From the cell containing the given text, extract its center point as (x, y) coordinate. 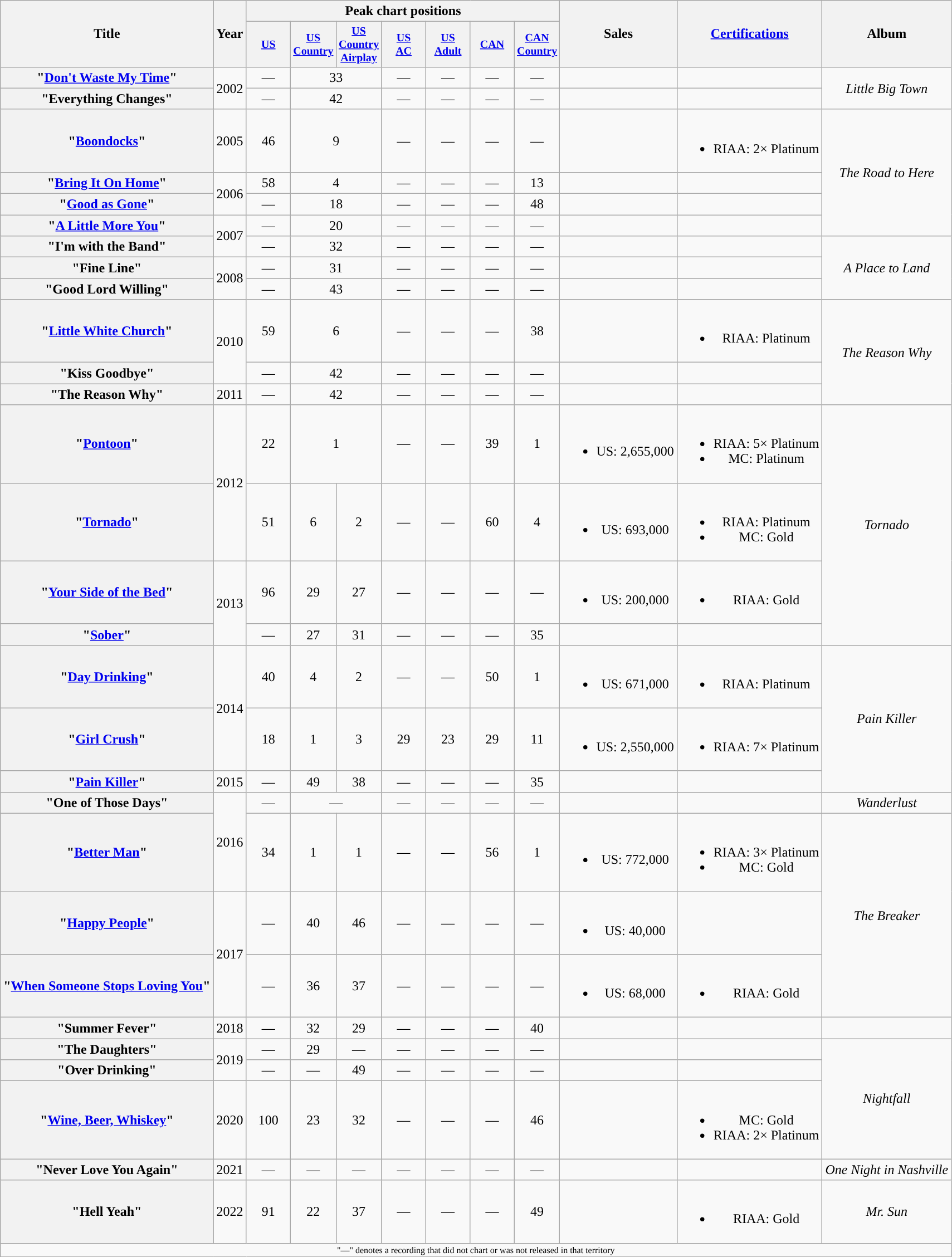
59 (268, 331)
"Day Drinking" (107, 676)
Year (230, 34)
"Good Lord Willing" (107, 289)
"Girl Crush" (107, 740)
CAN (492, 45)
Mr. Sun (887, 1212)
2010 (230, 342)
Peak chart positions (403, 11)
Certifications (750, 34)
"Pontoon" (107, 444)
2018 (230, 1028)
2013 (230, 603)
2017 (230, 955)
US Country (314, 45)
CAN Country (537, 45)
US: 671,000 (618, 676)
"Hell Yeah" (107, 1212)
"—" denotes a recording that did not chart or was not released in that territory (476, 1250)
Tornado (887, 525)
"Kiss Goodbye" (107, 373)
"Don't Waste My Time" (107, 77)
"One of Those Days" (107, 803)
"Tornado" (107, 522)
Title (107, 34)
"Sober" (107, 634)
US: 772,000 (618, 853)
"Your Side of the Bed" (107, 593)
33 (336, 77)
US: 693,000 (618, 522)
US Adult (448, 45)
US: 68,000 (618, 986)
RIAA: 2× Platinum (750, 140)
US: 2,550,000 (618, 740)
2021 (230, 1170)
"Better Man" (107, 853)
US: 200,000 (618, 593)
Sales (618, 34)
39 (492, 444)
9 (336, 140)
"Good as Gone" (107, 204)
2008 (230, 278)
US Country Airplay (359, 45)
3 (359, 740)
56 (492, 853)
Nightfall (887, 1099)
"Summer Fever" (107, 1028)
2012 (230, 483)
20 (336, 226)
"Boondocks" (107, 140)
2020 (230, 1120)
"Everything Changes" (107, 99)
2014 (230, 708)
RIAA: PlatinumMC: Gold (750, 522)
2015 (230, 781)
The Breaker (887, 916)
A Place to Land (887, 268)
"The Reason Why" (107, 394)
2016 (230, 842)
RIAA: 5× PlatinumMC: Platinum (750, 444)
"Wine, Beer, Whiskey" (107, 1120)
"Over Drinking" (107, 1070)
13 (537, 183)
"Little White Church" (107, 331)
US: 40,000 (618, 923)
50 (492, 676)
US AC (403, 45)
MC: GoldRIAA: 2× Platinum (750, 1120)
"When Someone Stops Loving You" (107, 986)
"Bring It On Home" (107, 183)
100 (268, 1120)
2019 (230, 1060)
US: 2,655,000 (618, 444)
"Fine Line" (107, 268)
11 (537, 740)
34 (268, 853)
The Road to Here (887, 173)
One Night in Nashville (887, 1170)
"A Little More You" (107, 226)
The Reason Why (887, 352)
"Happy People" (107, 923)
Little Big Town (887, 88)
2022 (230, 1212)
Pain Killer (887, 718)
RIAA: 7× Platinum (750, 740)
RIAA: 3× PlatinumMC: Gold (750, 853)
Wanderlust (887, 803)
51 (268, 522)
36 (314, 986)
2006 (230, 193)
2007 (230, 236)
60 (492, 522)
US (268, 45)
58 (268, 183)
43 (336, 289)
"The Daughters" (107, 1049)
91 (268, 1212)
"I'm with the Band" (107, 247)
96 (268, 593)
48 (537, 204)
"Pain Killer" (107, 781)
Album (887, 34)
2011 (230, 394)
2005 (230, 140)
2002 (230, 88)
"Never Love You Again" (107, 1170)
